Identify which cell holds the provided text, then report its [x, y] central coordinate. 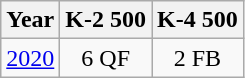
6 QF [106, 58]
2 FB [198, 58]
K-4 500 [198, 20]
2020 [30, 58]
Year [30, 20]
K-2 500 [106, 20]
